Determine the [x, y] coordinate at the center of the cell enclosing the given text.  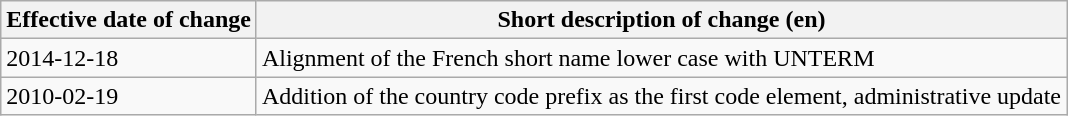
Effective date of change [129, 20]
2014-12-18 [129, 58]
Short description of change (en) [661, 20]
Addition of the country code prefix as the first code element, administrative update [661, 96]
Alignment of the French short name lower case with UNTERM [661, 58]
2010-02-19 [129, 96]
